For the text-containing cell, return its midpoint in (X, Y) coordinate format. 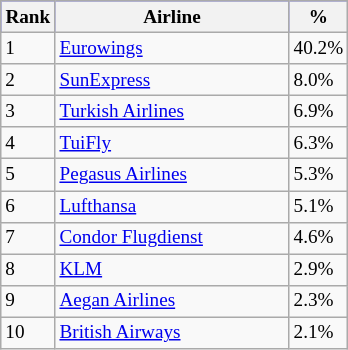
Rank (28, 17)
3 (28, 111)
7 (28, 238)
6 (28, 206)
British Airways (172, 333)
KLM (172, 270)
Airline (172, 17)
40.2% (318, 48)
4 (28, 143)
Lufthansa (172, 206)
8.0% (318, 80)
1 (28, 48)
TuiFly (172, 143)
Eurowings (172, 48)
Pegasus Airlines (172, 175)
2.9% (318, 270)
SunExpress (172, 80)
6.3% (318, 143)
Turkish Airlines (172, 111)
5 (28, 175)
4.6% (318, 238)
6.9% (318, 111)
2 (28, 80)
Condor Flugdienst (172, 238)
10 (28, 333)
2.1% (318, 333)
5.3% (318, 175)
8 (28, 270)
9 (28, 301)
Aegan Airlines (172, 301)
5.1% (318, 206)
2.3% (318, 301)
% (318, 17)
